Return the [x, y] coordinate for the center point of the cell that contains the specified text.  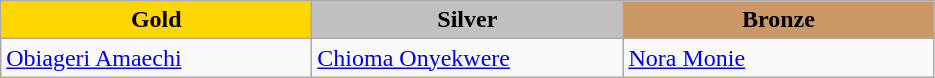
Gold [156, 20]
Silver [468, 20]
Nora Monie [778, 58]
Chioma Onyekwere [468, 58]
Bronze [778, 20]
Obiageri Amaechi [156, 58]
